Determine the (X, Y) coordinate at the center of the cell enclosing the given text.  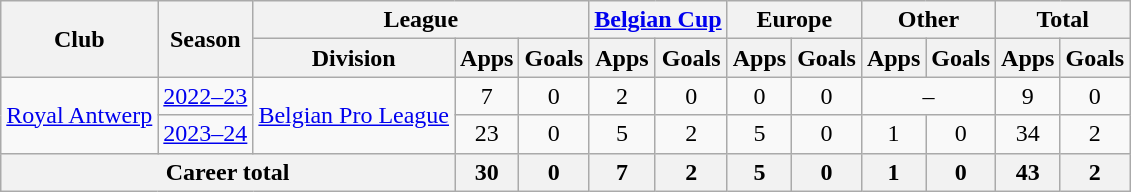
Belgian Cup (658, 20)
30 (487, 172)
9 (1028, 96)
34 (1028, 134)
23 (487, 134)
Division (354, 58)
43 (1028, 172)
League (421, 20)
– (928, 96)
Season (206, 39)
Royal Antwerp (80, 115)
Other (928, 20)
Belgian Pro League (354, 115)
Europe (794, 20)
Career total (228, 172)
2023–24 (206, 134)
2022–23 (206, 96)
Total (1063, 20)
Club (80, 39)
